Scan for the cell matching the given text and deliver its [X, Y] coordinate at center. 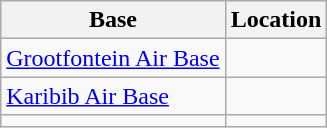
Location [276, 20]
Grootfontein Air Base [113, 58]
Base [113, 20]
Karibib Air Base [113, 96]
